Search for the cell housing the specified text and yield its (X, Y) center coordinate. 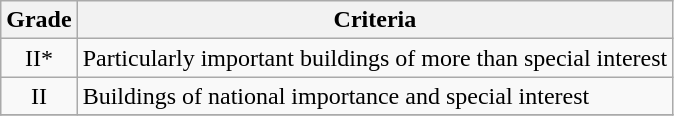
II* (39, 58)
Grade (39, 20)
Criteria (375, 20)
Particularly important buildings of more than special interest (375, 58)
II (39, 96)
Buildings of national importance and special interest (375, 96)
